Capture the cell that displays the provided text and extract its (x, y) central coordinate. 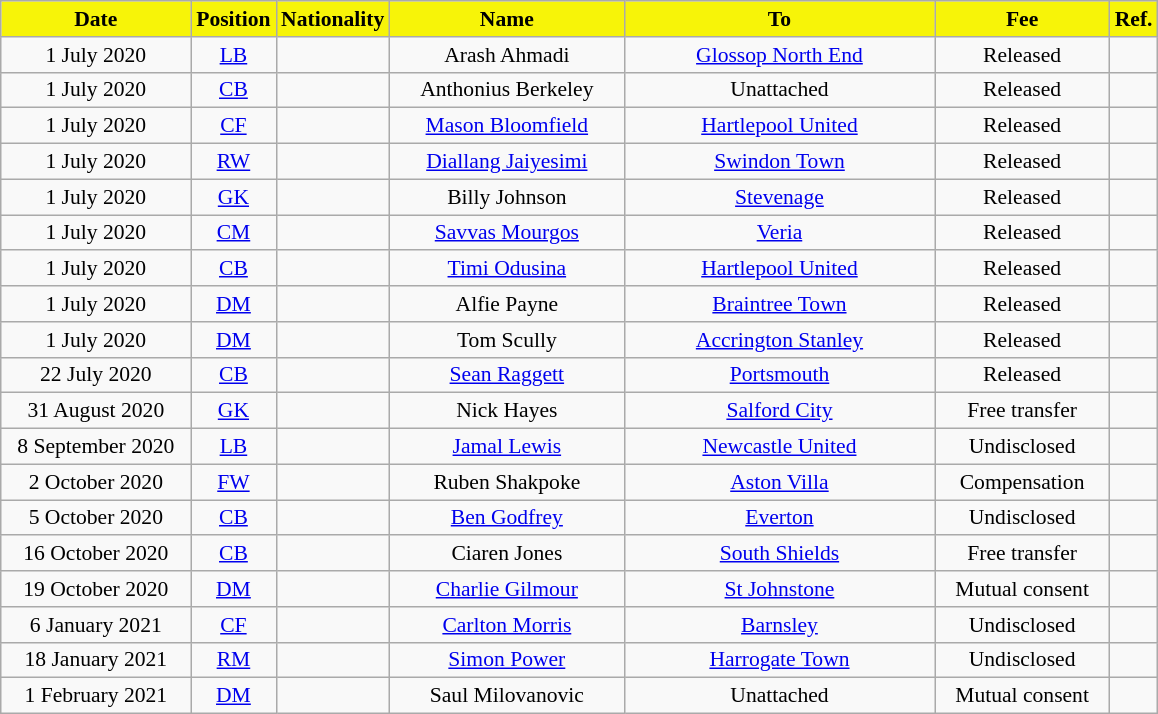
St Johnstone (779, 589)
Nationality (332, 19)
Barnsley (779, 625)
Charlie Gilmour (506, 589)
Aston Villa (779, 482)
1 February 2021 (96, 696)
Diallang Jaiyesimi (506, 162)
Jamal Lewis (506, 447)
Savvas Mourgos (506, 233)
Saul Milovanovic (506, 696)
Compensation (1022, 482)
Harrogate Town (779, 660)
Ref. (1134, 19)
Tom Scully (506, 340)
CM (234, 233)
Nick Hayes (506, 411)
Stevenage (779, 197)
RM (234, 660)
5 October 2020 (96, 518)
Fee (1022, 19)
Simon Power (506, 660)
Salford City (779, 411)
Arash Ahmadi (506, 55)
Braintree Town (779, 304)
Swindon Town (779, 162)
RW (234, 162)
18 January 2021 (96, 660)
Date (96, 19)
Sean Raggett (506, 375)
Accrington Stanley (779, 340)
Glossop North End (779, 55)
To (779, 19)
Position (234, 19)
Alfie Payne (506, 304)
Ciaren Jones (506, 554)
Carlton Morris (506, 625)
Anthonius Berkeley (506, 90)
16 October 2020 (96, 554)
6 January 2021 (96, 625)
Ben Godfrey (506, 518)
2 October 2020 (96, 482)
Portsmouth (779, 375)
Timi Odusina (506, 269)
Everton (779, 518)
22 July 2020 (96, 375)
19 October 2020 (96, 589)
8 September 2020 (96, 447)
Newcastle United (779, 447)
Billy Johnson (506, 197)
31 August 2020 (96, 411)
Veria (779, 233)
Mason Bloomfield (506, 126)
Ruben Shakpoke (506, 482)
FW (234, 482)
Name (506, 19)
South Shields (779, 554)
